Pinpoint the cell where the given text exists, returning its [X, Y] midpoint coordinate. 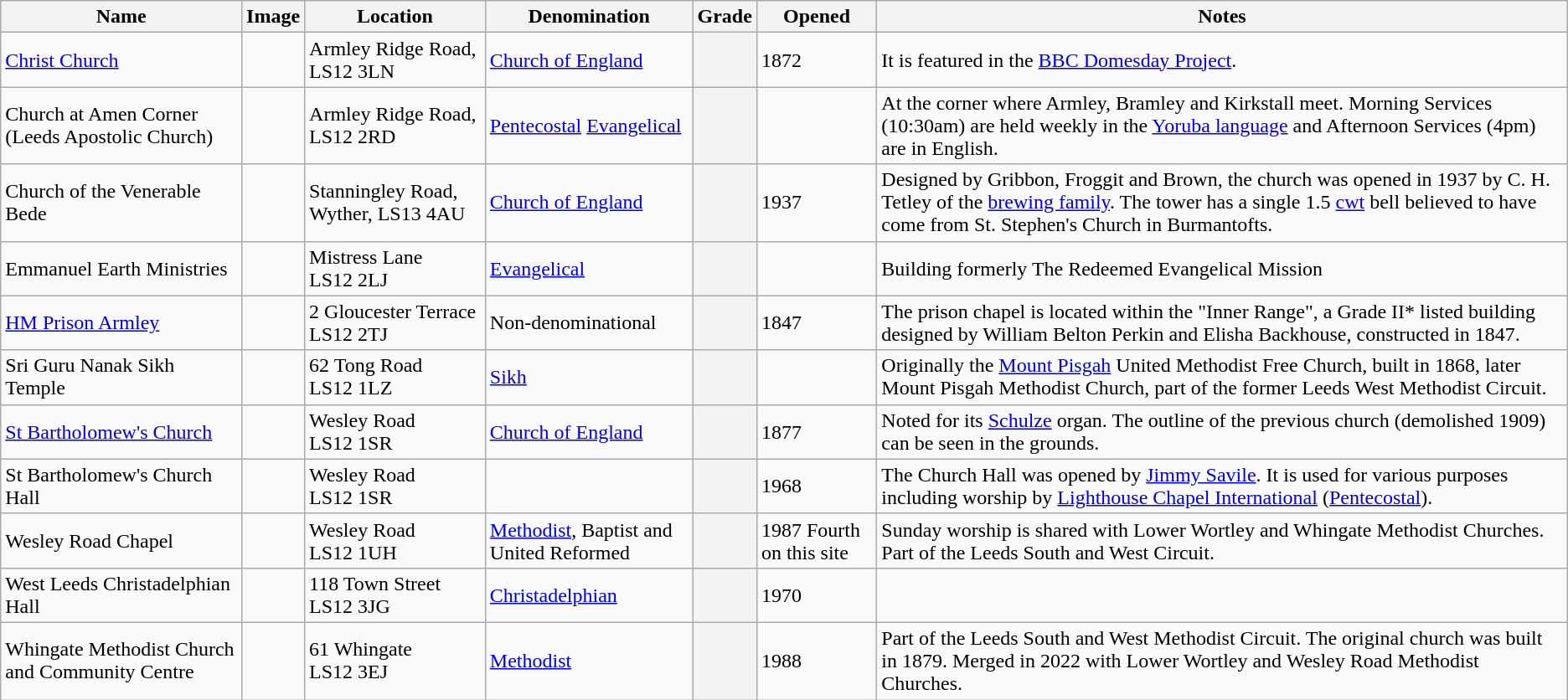
Sunday worship is shared with Lower Wortley and Whingate Methodist Churches. Part of the Leeds South and West Circuit. [1222, 541]
Mistress LaneLS12 2LJ [395, 268]
Christ Church [121, 60]
118 Town StreetLS12 3JG [395, 594]
1970 [816, 594]
Building formerly The Redeemed Evangelical Mission [1222, 268]
Grade [725, 17]
Image [273, 17]
Christadelphian [589, 594]
Evangelical [589, 268]
Wesley RoadLS12 1UH [395, 541]
1968 [816, 486]
Sri Guru Nanak Sikh Temple [121, 377]
Armley Ridge Road, LS12 2RD [395, 126]
1988 [816, 661]
Methodist, Baptist and United Reformed [589, 541]
West Leeds Christadelphian Hall [121, 594]
1987 Fourth on this site [816, 541]
Location [395, 17]
1937 [816, 203]
St Bartholomew's Church [121, 432]
Whingate Methodist Church and Community Centre [121, 661]
Sikh [589, 377]
Pentecostal Evangelical [589, 126]
The Church Hall was opened by Jimmy Savile. It is used for various purposes including worship by Lighthouse Chapel International (Pentecostal). [1222, 486]
Name [121, 17]
HM Prison Armley [121, 323]
St Bartholomew's Church Hall [121, 486]
Armley Ridge Road, LS12 3LN [395, 60]
Church of the Venerable Bede [121, 203]
61 WhingateLS12 3EJ [395, 661]
1847 [816, 323]
Church at Amen Corner (Leeds Apostolic Church) [121, 126]
1877 [816, 432]
1872 [816, 60]
Notes [1222, 17]
Non-denominational [589, 323]
2 Gloucester TerraceLS12 2TJ [395, 323]
62 Tong RoadLS12 1LZ [395, 377]
Wesley Road Chapel [121, 541]
Noted for its Schulze organ. The outline of the previous church (demolished 1909) can be seen in the grounds. [1222, 432]
Emmanuel Earth Ministries [121, 268]
It is featured in the BBC Domesday Project. [1222, 60]
Stanningley Road, Wyther, LS13 4AU [395, 203]
Methodist [589, 661]
Opened [816, 17]
Denomination [589, 17]
